Detect which cell encompasses the target text, then output its (X, Y) center coordinate. 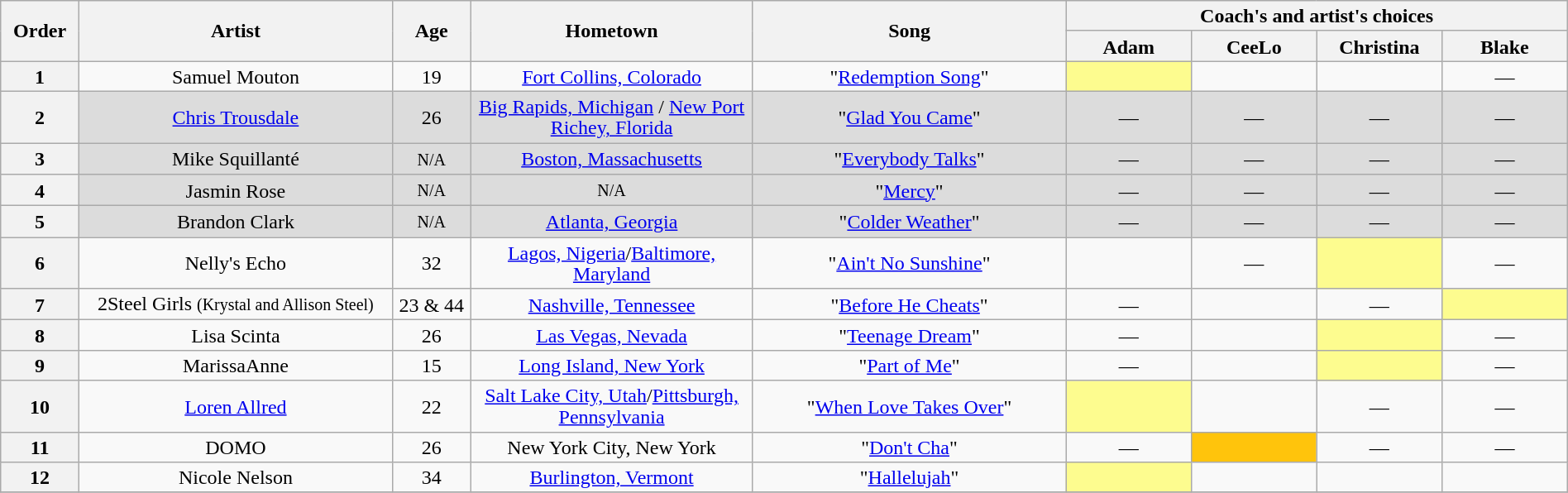
Hometown (612, 31)
Samuel Mouton (235, 76)
34 (432, 478)
2 (40, 117)
Mike Squillanté (235, 158)
Las Vegas, Nevada (612, 336)
"Glad You Came" (910, 117)
2Steel Girls (Krystal and Allison Steel) (235, 304)
Fort Collins, Colorado (612, 76)
Lisa Scinta (235, 336)
Long Island, New York (612, 366)
Big Rapids, Michigan / New Port Richey, Florida (612, 117)
"Everybody Talks" (910, 158)
"Redemption Song" (910, 76)
"When Love Takes Over" (910, 406)
6 (40, 263)
Loren Allred (235, 406)
"Hallelujah" (910, 478)
Nelly's Echo (235, 263)
Atlanta, Georgia (612, 222)
"Before He Cheats" (910, 304)
Adam (1129, 46)
CeeLo (1255, 46)
Order (40, 31)
"Don't Cha" (910, 447)
15 (432, 366)
"Teenage Dream" (910, 336)
Blake (1505, 46)
"Colder Weather" (910, 222)
New York City, New York (612, 447)
5 (40, 222)
Chris Trousdale (235, 117)
"Part of Me" (910, 366)
9 (40, 366)
Song (910, 31)
7 (40, 304)
Christina (1379, 46)
MarissaAnne (235, 366)
32 (432, 263)
"Ain't No Sunshine" (910, 263)
Lagos, Nigeria/Baltimore, Maryland (612, 263)
10 (40, 406)
4 (40, 190)
Burlington, Vermont (612, 478)
22 (432, 406)
Coach's and artist's choices (1317, 17)
12 (40, 478)
Boston, Massachusetts (612, 158)
Age (432, 31)
8 (40, 336)
19 (432, 76)
"Mercy" (910, 190)
3 (40, 158)
DOMO (235, 447)
Nicole Nelson (235, 478)
Artist (235, 31)
1 (40, 76)
Brandon Clark (235, 222)
23 & 44 (432, 304)
Jasmin Rose (235, 190)
Nashville, Tennessee (612, 304)
11 (40, 447)
Salt Lake City, Utah/Pittsburgh, Pennsylvania (612, 406)
